Return [X, Y] of the center of cell containing provided text 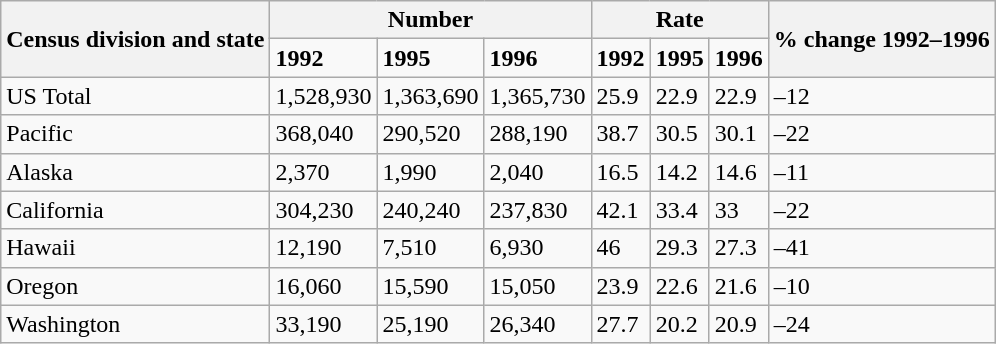
2,370 [324, 172]
22.6 [680, 286]
29.3 [680, 248]
20.2 [680, 324]
33 [738, 210]
1,365,730 [538, 96]
Number [430, 20]
30.1 [738, 134]
–10 [882, 286]
33.4 [680, 210]
–41 [882, 248]
–11 [882, 172]
237,830 [538, 210]
14.2 [680, 172]
20.9 [738, 324]
Oregon [136, 286]
15,590 [430, 286]
42.1 [620, 210]
California [136, 210]
14.6 [738, 172]
1,528,930 [324, 96]
33,190 [324, 324]
16.5 [620, 172]
46 [620, 248]
25.9 [620, 96]
26,340 [538, 324]
Pacific [136, 134]
38.7 [620, 134]
–12 [882, 96]
Washington [136, 324]
15,050 [538, 286]
240,240 [430, 210]
290,520 [430, 134]
304,230 [324, 210]
% change 1992–1996 [882, 39]
US Total [136, 96]
27.3 [738, 248]
288,190 [538, 134]
30.5 [680, 134]
2,040 [538, 172]
12,190 [324, 248]
6,930 [538, 248]
Alaska [136, 172]
1,363,690 [430, 96]
23.9 [620, 286]
Rate [680, 20]
27.7 [620, 324]
25,190 [430, 324]
21.6 [738, 286]
7,510 [430, 248]
368,040 [324, 134]
Hawaii [136, 248]
–24 [882, 324]
16,060 [324, 286]
1,990 [430, 172]
Census division and state [136, 39]
